Return [X, Y] of the center of cell containing provided text 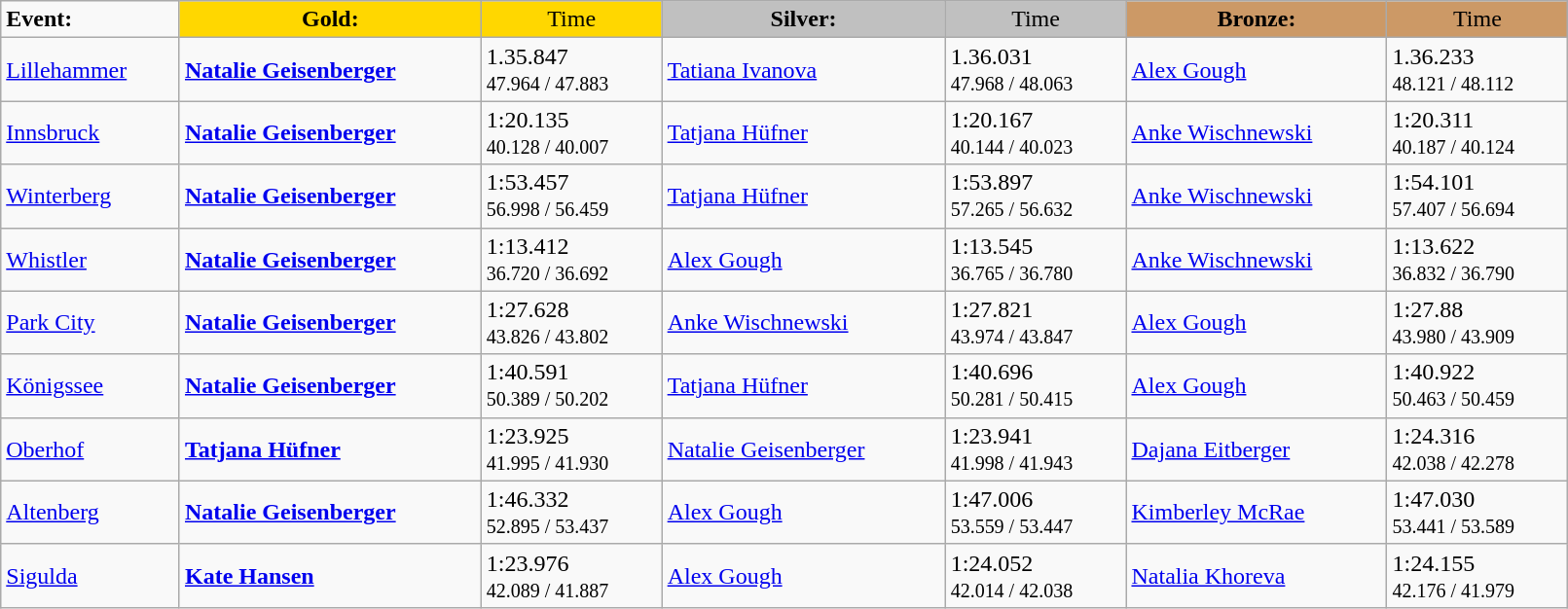
1:27.62843.826 / 43.802 [571, 323]
Sigulda [91, 576]
Altenberg [91, 512]
Königssee [91, 385]
1:24.15542.176 / 41.979 [1477, 576]
1:24.31642.038 / 42.278 [1477, 449]
1:13.41236.720 / 36.692 [571, 259]
Lillehammer [91, 70]
Park City [91, 323]
Tatiana Ivanova [804, 70]
Event: [91, 19]
1.36.03147.968 / 48.063 [1036, 70]
1.35.84747.964 / 47.883 [571, 70]
Kate Hansen [330, 576]
Innsbruck [91, 132]
1:23.92541.995 / 41.930 [571, 449]
Kimberley McRae [1257, 512]
Gold: [330, 19]
1:53.45756.998 / 56.459 [571, 197]
Natalia Khoreva [1257, 576]
1:20.13540.128 / 40.007 [571, 132]
1:20.16740.144 / 40.023 [1036, 132]
1:46.33252.895 / 53.437 [571, 512]
Bronze: [1257, 19]
1:40.59150.389 / 50.202 [571, 385]
Silver: [804, 19]
1:40.92250.463 / 50.459 [1477, 385]
1:20.31140.187 / 40.124 [1477, 132]
1:47.03053.441 / 53.589 [1477, 512]
1.36.23348.121 / 48.112 [1477, 70]
1:23.94141.998 / 41.943 [1036, 449]
1:53.89757.265 / 56.632 [1036, 197]
1:13.54536.765 / 36.780 [1036, 259]
1:27.8843.980 / 43.909 [1477, 323]
Oberhof [91, 449]
Whistler [91, 259]
1:23.97642.089 / 41.887 [571, 576]
1:13.62236.832 / 36.790 [1477, 259]
Dajana Eitberger [1257, 449]
1:27.82143.974 / 43.847 [1036, 323]
1:54.10157.407 / 56.694 [1477, 197]
1:40.69650.281 / 50.415 [1036, 385]
Winterberg [91, 197]
1:47.00653.559 / 53.447 [1036, 512]
1:24.05242.014 / 42.038 [1036, 576]
